Scan for the cell matching the given text and deliver its (x, y) coordinate at center. 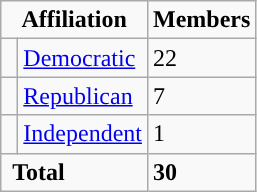
Independent (83, 134)
7 (201, 96)
30 (201, 172)
Democratic (83, 58)
Affiliation (74, 20)
Republican (83, 96)
Total (74, 172)
22 (201, 58)
Members (201, 20)
1 (201, 134)
